Output the [x, y] coordinate of the center of the cell containing the given text.  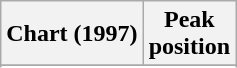
Peakposition [189, 34]
Chart (1997) [72, 34]
